Determine the (X, Y) coordinate at the center of the cell enclosing the given text.  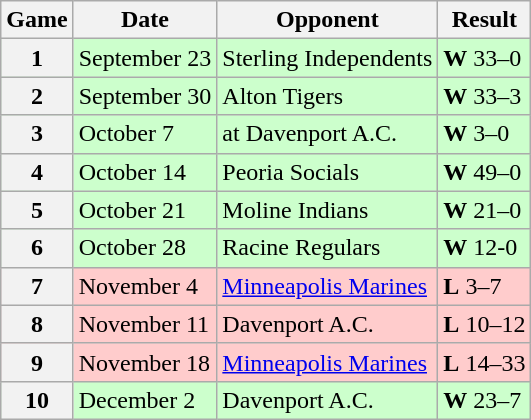
October 28 (145, 248)
L 3–7 (484, 286)
6 (37, 248)
L 10–12 (484, 324)
W 3–0 (484, 134)
Moline Indians (328, 210)
3 (37, 134)
November 18 (145, 362)
2 (37, 96)
September 30 (145, 96)
Game (37, 20)
Peoria Socials (328, 172)
Sterling Independents (328, 58)
9 (37, 362)
1 (37, 58)
Result (484, 20)
L 14–33 (484, 362)
December 2 (145, 400)
W 49–0 (484, 172)
8 (37, 324)
5 (37, 210)
November 11 (145, 324)
November 4 (145, 286)
10 (37, 400)
W 33–0 (484, 58)
Date (145, 20)
September 23 (145, 58)
W 12-0 (484, 248)
Racine Regulars (328, 248)
W 21–0 (484, 210)
October 14 (145, 172)
W 33–3 (484, 96)
4 (37, 172)
at Davenport A.C. (328, 134)
7 (37, 286)
Alton Tigers (328, 96)
W 23–7 (484, 400)
October 7 (145, 134)
Opponent (328, 20)
October 21 (145, 210)
